Find where the given text appears and provide that cell's center as [X, Y] coordinate. 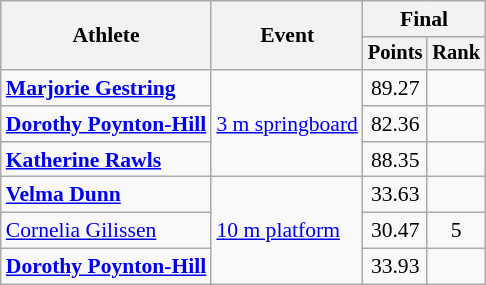
33.63 [395, 195]
Rank [456, 54]
Marjorie Gestring [106, 88]
82.36 [395, 124]
30.47 [395, 231]
Katherine Rawls [106, 160]
Points [395, 54]
5 [456, 231]
89.27 [395, 88]
10 m platform [287, 230]
Athlete [106, 36]
Event [287, 36]
Velma Dunn [106, 195]
88.35 [395, 160]
Cornelia Gilissen [106, 231]
33.93 [395, 267]
Final [424, 19]
3 m springboard [287, 124]
